From the cell containing the given text, extract its center point as [x, y] coordinate. 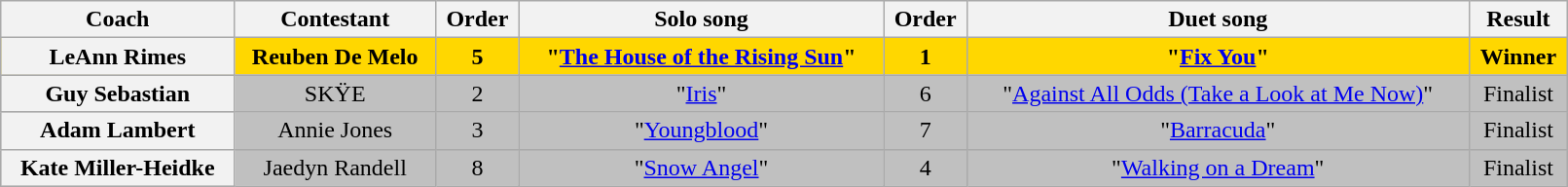
4 [925, 168]
Kate Miller-Heidke [118, 168]
LeAnn Rimes [118, 56]
Adam Lambert [118, 131]
"Barracuda" [1218, 131]
5 [477, 56]
Reuben De Melo [335, 56]
"Snow Angel" [701, 168]
Guy Sebastian [118, 93]
3 [477, 131]
Annie Jones [335, 131]
Winner [1518, 56]
"Against All Odds (Take a Look at Me Now)" [1218, 93]
Coach [118, 19]
"Youngblood" [701, 131]
"Iris" [701, 93]
Contestant [335, 19]
2 [477, 93]
"Walking on a Dream" [1218, 168]
Duet song [1218, 19]
Result [1518, 19]
1 [925, 56]
SKŸE [335, 93]
"The House of the Rising Sun" [701, 56]
"Fix You" [1218, 56]
7 [925, 131]
6 [925, 93]
Solo song [701, 19]
Jaedyn Randell [335, 168]
8 [477, 168]
